Determine the [x, y] coordinate at the center of the cell enclosing the given text.  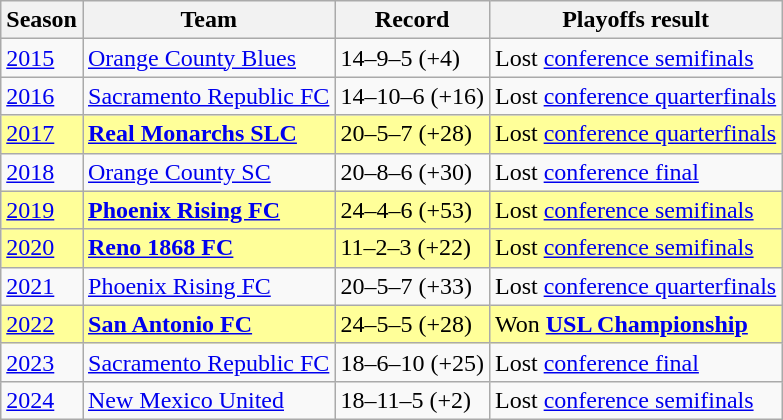
Record [412, 20]
Season [42, 20]
11–2–3 (+22) [412, 248]
20–8–6 (+30) [412, 172]
Orange County Blues [208, 58]
2023 [42, 362]
Reno 1868 FC [208, 248]
18–11–5 (+2) [412, 400]
Playoffs result [635, 20]
Orange County SC [208, 172]
2022 [42, 324]
24–5–5 (+28) [412, 324]
2024 [42, 400]
San Antonio FC [208, 324]
18–6–10 (+25) [412, 362]
2017 [42, 134]
20–5–7 (+33) [412, 286]
14–10–6 (+16) [412, 96]
Won USL Championship [635, 324]
Team [208, 20]
2015 [42, 58]
2020 [42, 248]
2021 [42, 286]
2019 [42, 210]
2018 [42, 172]
Real Monarchs SLC [208, 134]
New Mexico United [208, 400]
24–4–6 (+53) [412, 210]
20–5–7 (+28) [412, 134]
14–9–5 (+4) [412, 58]
2016 [42, 96]
